Determine the [x, y] coordinate at the center of the cell enclosing the given text.  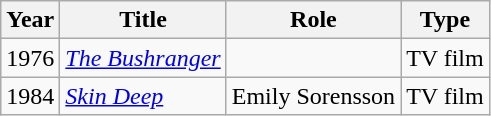
Type [446, 20]
Skin Deep [143, 96]
Emily Sorensson [313, 96]
1984 [30, 96]
Role [313, 20]
Year [30, 20]
1976 [30, 58]
Title [143, 20]
The Bushranger [143, 58]
